Detect which cell encompasses the target text, then output its [X, Y] center coordinate. 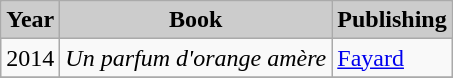
Book [196, 20]
Fayard [392, 58]
Un parfum d'orange amère [196, 58]
2014 [30, 58]
Publishing [392, 20]
Year [30, 20]
